For the text-containing cell, return its midpoint in [X, Y] coordinate format. 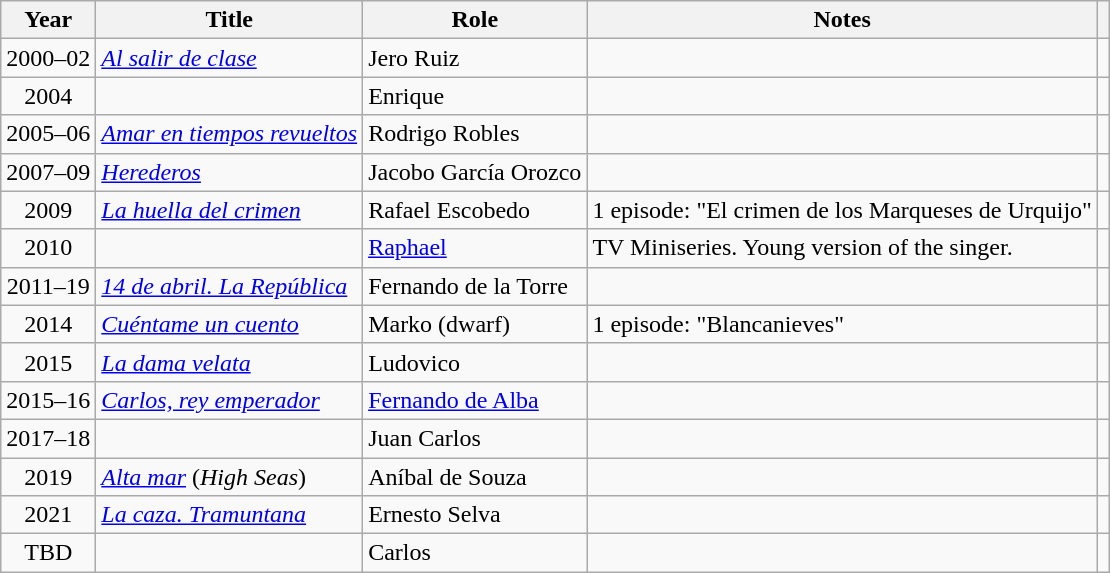
2010 [48, 248]
Al salir de clase [230, 58]
Jacobo García Orozco [475, 172]
2021 [48, 515]
2015 [48, 362]
2007–09 [48, 172]
2000–02 [48, 58]
1 episode: "El crimen de los Marqueses de Urquijo" [842, 210]
Ludovico [475, 362]
Carlos, rey emperador [230, 400]
2014 [48, 324]
2017–18 [48, 438]
Carlos [475, 553]
La dama velata [230, 362]
14 de abril. La República [230, 286]
La huella del crimen [230, 210]
2011–19 [48, 286]
Amar en tiempos revueltos [230, 134]
Fernando de la Torre [475, 286]
2009 [48, 210]
Notes [842, 20]
2019 [48, 477]
2005–06 [48, 134]
2004 [48, 96]
Aníbal de Souza [475, 477]
Title [230, 20]
Cuéntame un cuento [230, 324]
Enrique [475, 96]
Fernando de Alba [475, 400]
1 episode: "Blancanieves" [842, 324]
Raphael [475, 248]
Juan Carlos [475, 438]
Marko (dwarf) [475, 324]
Herederos [230, 172]
Ernesto Selva [475, 515]
Rafael Escobedo [475, 210]
Rodrigo Robles [475, 134]
TBD [48, 553]
Year [48, 20]
Alta mar (High Seas) [230, 477]
Jero Ruiz [475, 58]
2015–16 [48, 400]
Role [475, 20]
TV Miniseries. Young version of the singer. [842, 248]
La caza. Tramuntana [230, 515]
